Scan for the cell matching the given text and deliver its [x, y] coordinate at center. 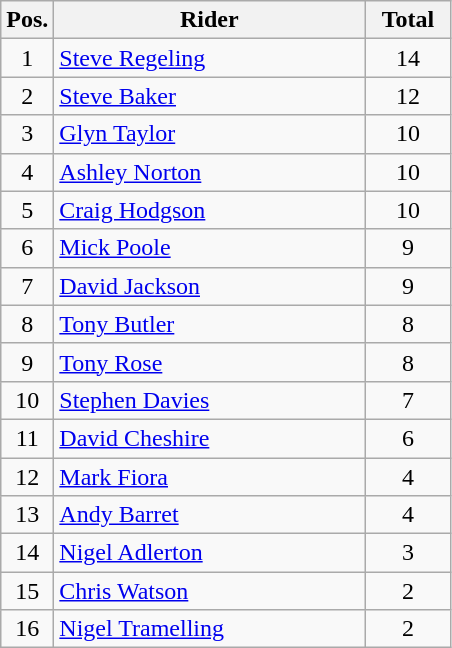
Rider [210, 20]
Nigel Adlerton [210, 553]
Tony Butler [210, 324]
5 [28, 210]
1 [28, 58]
Tony Rose [210, 362]
Craig Hodgson [210, 210]
Mark Fiora [210, 477]
13 [28, 515]
Ashley Norton [210, 172]
Chris Watson [210, 591]
David Cheshire [210, 438]
Mick Poole [210, 248]
Pos. [28, 20]
Steve Baker [210, 96]
David Jackson [210, 286]
11 [28, 438]
16 [28, 629]
Total [408, 20]
15 [28, 591]
Steve Regeling [210, 58]
Nigel Tramelling [210, 629]
Stephen Davies [210, 400]
Glyn Taylor [210, 134]
Andy Barret [210, 515]
